Identify which cell holds the provided text, then report its [x, y] central coordinate. 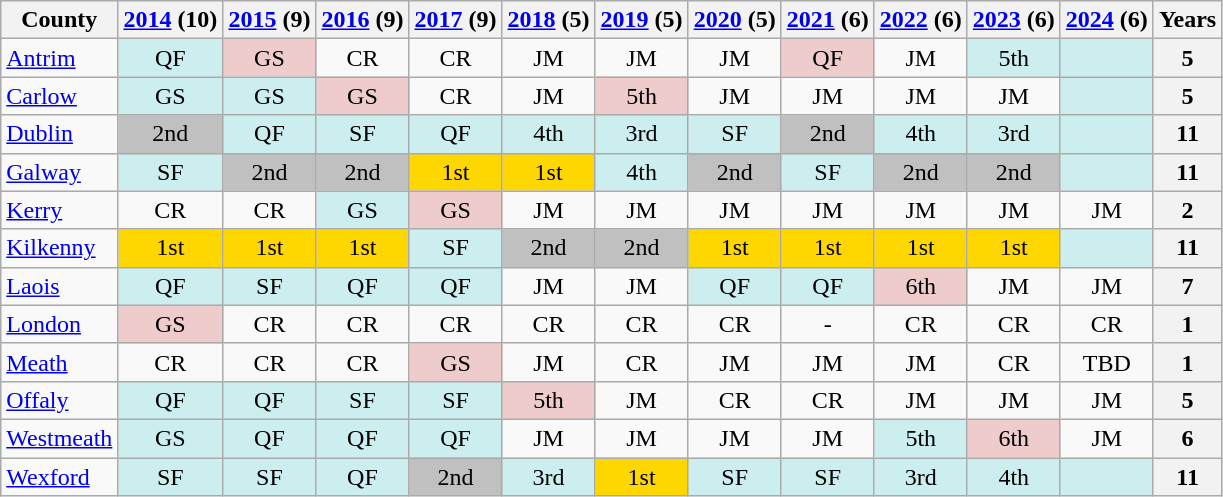
2022 (6) [920, 20]
2020 (5) [734, 20]
Years [1187, 20]
TBD [1106, 362]
2015 (9) [270, 20]
County [60, 20]
2024 (6) [1106, 20]
Galway [60, 172]
Meath [60, 362]
Carlow [60, 96]
2017 (9) [456, 20]
Laois [60, 286]
6 [1187, 438]
2023 (6) [1014, 20]
2 [1187, 210]
Wexford [60, 477]
Dublin [60, 134]
Antrim [60, 58]
2014 (10) [170, 20]
Kilkenny [60, 248]
7 [1187, 286]
Westmeath [60, 438]
London [60, 324]
- [828, 324]
2019 (5) [642, 20]
Offaly [60, 400]
Kerry [60, 210]
2021 (6) [828, 20]
2018 (5) [548, 20]
2016 (9) [362, 20]
